Identify which cell holds the provided text, then report its [x, y] central coordinate. 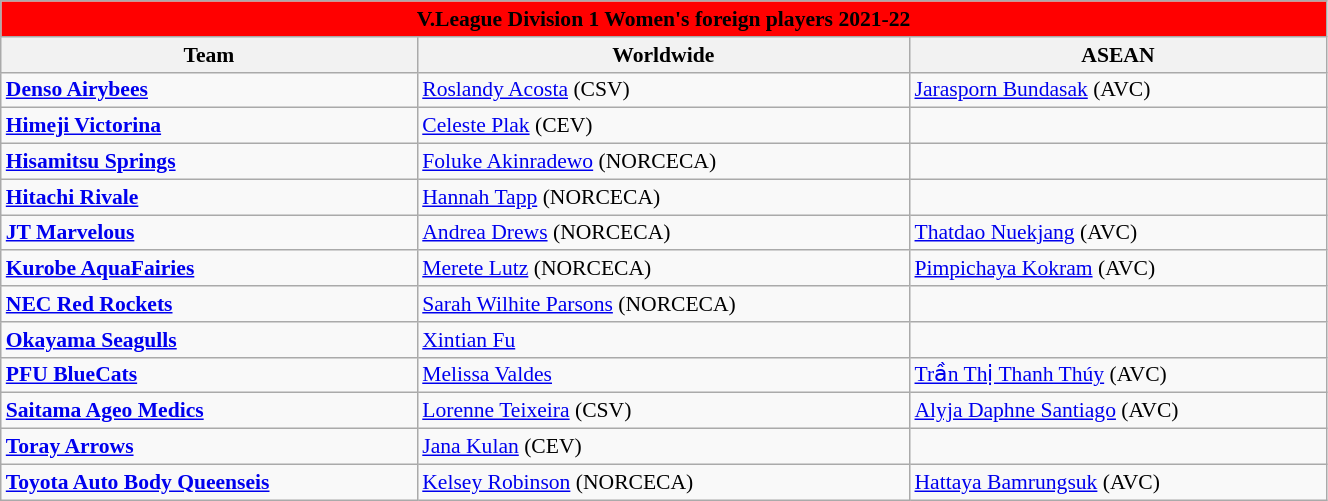
Xintian Fu [663, 340]
Team [209, 55]
Pimpichaya Kokram (AVC) [1118, 269]
Thatdao Nuekjang (AVC) [1118, 233]
Saitama Ageo Medics [209, 411]
Kurobe AquaFairies [209, 269]
Lorenne Teixeira (CSV) [663, 411]
Melissa Valdes [663, 375]
Kelsey Robinson (NORCECA) [663, 482]
Hannah Tapp (NORCECA) [663, 197]
Hitachi Rivale [209, 197]
Okayama Seagulls [209, 340]
Sarah Wilhite Parsons (NORCECA) [663, 304]
JT Marvelous [209, 233]
Foluke Akinradewo (NORCECA) [663, 162]
Himeji Victorina [209, 126]
Trần Thị Thanh Thúy (AVC) [1118, 375]
V.League Division 1 Women's foreign players 2021-22 [664, 19]
Hattaya Bamrungsuk (AVC) [1118, 482]
Toyota Auto Body Queenseis [209, 482]
ASEAN [1118, 55]
Alyja Daphne Santiago (AVC) [1118, 411]
Hisamitsu Springs [209, 162]
Denso Airybees [209, 90]
Andrea Drews (NORCECA) [663, 233]
PFU BlueCats [209, 375]
Celeste Plak (CEV) [663, 126]
Roslandy Acosta (CSV) [663, 90]
Toray Arrows [209, 447]
Merete Lutz (NORCECA) [663, 269]
Jarasporn Bundasak (AVC) [1118, 90]
Jana Kulan (CEV) [663, 447]
NEC Red Rockets [209, 304]
Worldwide [663, 55]
